Locate the cell with the specified text and output its (x, y) center coordinate. 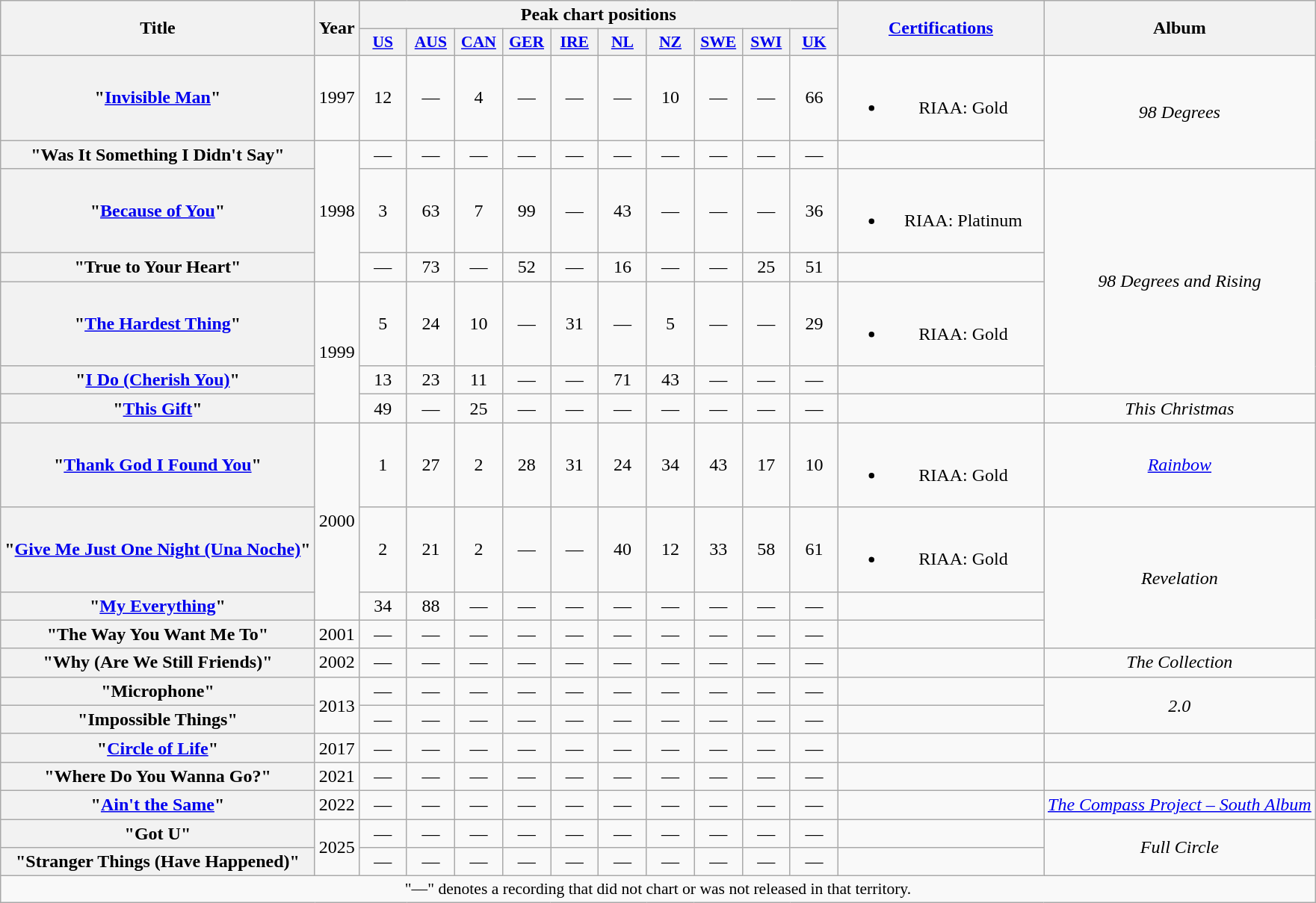
Title (158, 28)
"True to Your Heart" (158, 267)
The Collection (1179, 662)
"Give Me Just One Night (Una Noche)" (158, 550)
63 (430, 211)
49 (383, 409)
"Invisible Man" (158, 97)
28 (527, 465)
Rainbow (1179, 465)
4 (478, 97)
US (383, 43)
71 (623, 380)
1997 (336, 97)
21 (430, 550)
29 (814, 324)
2022 (336, 804)
Revelation (1179, 578)
"—" denotes a recording that did not chart or was not released in that territory. (658, 890)
The Compass Project – South Album (1179, 804)
40 (623, 550)
88 (430, 606)
"Got U" (158, 833)
"Why (Are We Still Friends)" (158, 662)
36 (814, 211)
SWI (766, 43)
NZ (670, 43)
16 (623, 267)
1998 (336, 211)
2021 (336, 776)
73 (430, 267)
61 (814, 550)
2025 (336, 847)
2017 (336, 748)
3 (383, 211)
17 (766, 465)
SWE (718, 43)
98 Degrees and Rising (1179, 282)
23 (430, 380)
"Thank God I Found You" (158, 465)
33 (718, 550)
2001 (336, 634)
"Microphone" (158, 691)
Peak chart positions (598, 15)
AUS (430, 43)
52 (527, 267)
Full Circle (1179, 847)
98 Degrees (1179, 112)
RIAA: Platinum (940, 211)
CAN (478, 43)
GER (527, 43)
2.0 (1179, 705)
"Circle of Life" (158, 748)
11 (478, 380)
"The Hardest Thing" (158, 324)
Year (336, 28)
99 (527, 211)
"Because of You" (158, 211)
13 (383, 380)
"Stranger Things (Have Happened)" (158, 862)
7 (478, 211)
58 (766, 550)
1 (383, 465)
"Ain't the Same" (158, 804)
2000 (336, 521)
"The Way You Want Me To" (158, 634)
IRE (575, 43)
"Was It Something I Didn't Say" (158, 155)
1999 (336, 353)
NL (623, 43)
27 (430, 465)
Album (1179, 28)
This Christmas (1179, 409)
"Impossible Things" (158, 719)
66 (814, 97)
"My Everything" (158, 606)
51 (814, 267)
"I Do (Cherish You)" (158, 380)
2002 (336, 662)
"This Gift" (158, 409)
UK (814, 43)
Certifications (940, 28)
"Where Do You Wanna Go?" (158, 776)
2013 (336, 705)
